From the cell containing the given text, extract its center point as (X, Y) coordinate. 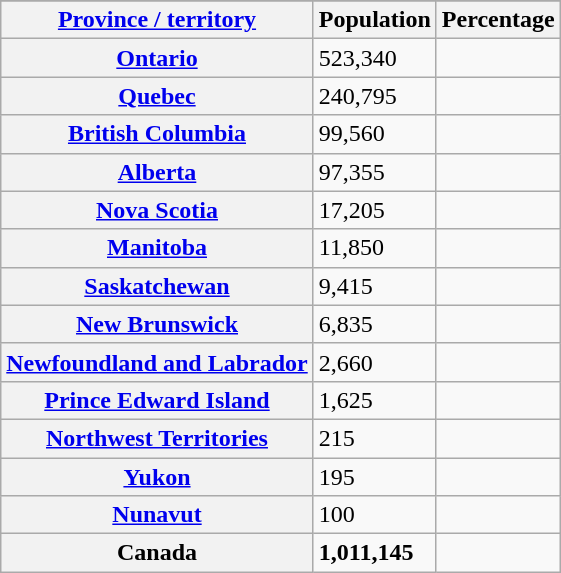
Quebec (157, 96)
Ontario (157, 58)
99,560 (374, 134)
523,340 (374, 58)
Northwest Territories (157, 438)
Nunavut (157, 515)
Prince Edward Island (157, 400)
Newfoundland and Labrador (157, 362)
11,850 (374, 248)
9,415 (374, 286)
British Columbia (157, 134)
195 (374, 477)
97,355 (374, 172)
215 (374, 438)
1,625 (374, 400)
Manitoba (157, 248)
Canada (157, 553)
Nova Scotia (157, 210)
2,660 (374, 362)
Yukon (157, 477)
New Brunswick (157, 324)
100 (374, 515)
Population (374, 20)
6,835 (374, 324)
17,205 (374, 210)
240,795 (374, 96)
Saskatchewan (157, 286)
Alberta (157, 172)
Percentage (498, 20)
1,011,145 (374, 553)
Province / territory (157, 20)
